Search for the cell housing the specified text and yield its [x, y] center coordinate. 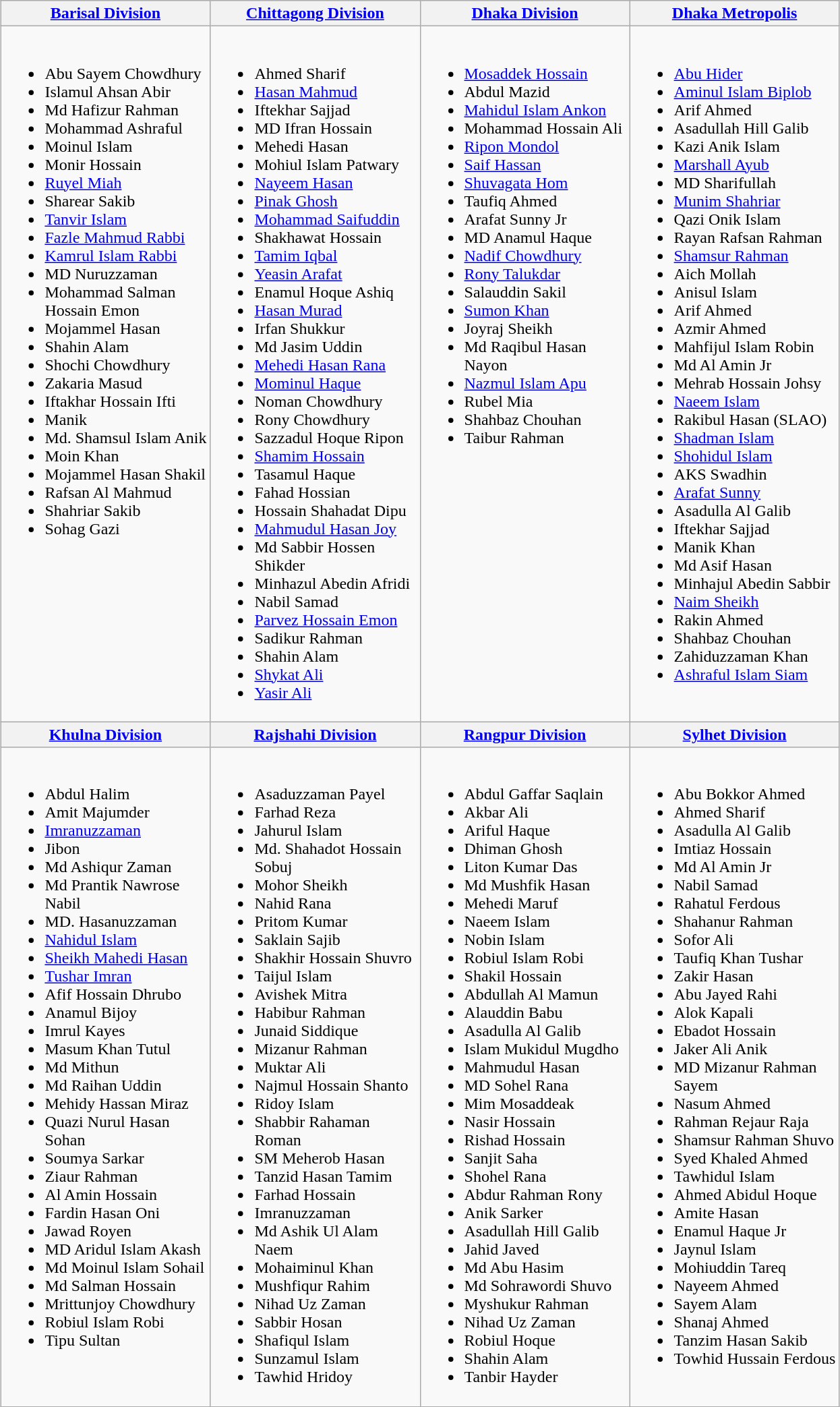
Chittagong Division [316, 13]
Barisal Division [105, 13]
Khulna Division [105, 735]
Dhaka Division [524, 13]
Sylhet Division [735, 735]
Rajshahi Division [316, 735]
Dhaka Metropolis [735, 13]
Rangpur Division [524, 735]
